Capture the cell that displays the provided text and extract its (x, y) central coordinate. 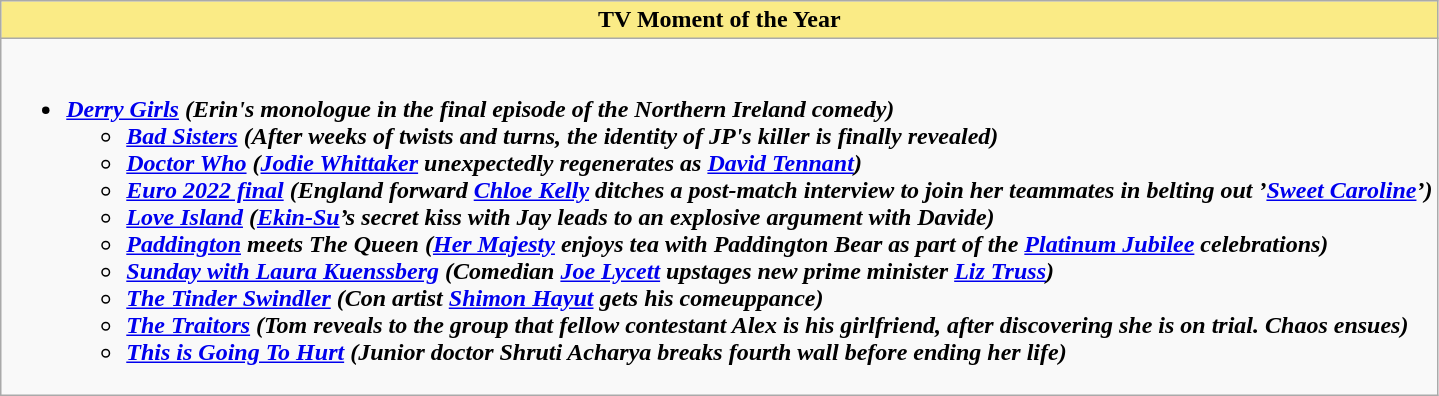
TV Moment of the Year (720, 20)
